Capture the cell that displays the provided text and extract its (x, y) central coordinate. 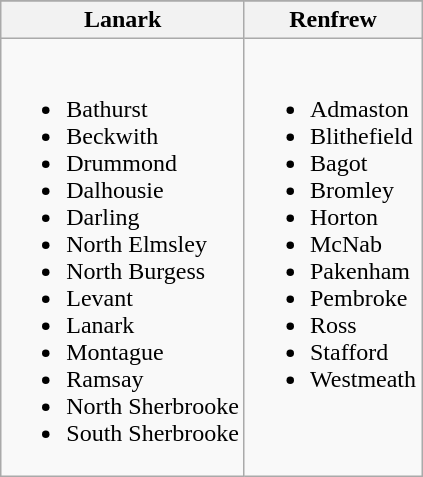
BathurstBeckwithDrummondDalhousieDarlingNorth ElmsleyNorth BurgessLevantLanarkMontagueRamsayNorth SherbrookeSouth Sherbrooke (123, 258)
AdmastonBlithefieldBagotBromleyHortonMcNabPakenhamPembrokeRossStaffordWestmeath (332, 258)
Renfrew (332, 20)
Lanark (123, 20)
